Pinpoint the cell where the given text exists, returning its (X, Y) midpoint coordinate. 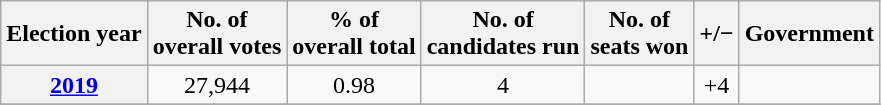
No. ofoverall votes (217, 34)
27,944 (217, 85)
+4 (716, 85)
Election year (74, 34)
No. ofcandidates run (503, 34)
+/− (716, 34)
% ofoverall total (354, 34)
No. ofseats won (640, 34)
4 (503, 85)
Government (809, 34)
0.98 (354, 85)
2019 (74, 85)
